For the text-containing cell, return its midpoint in (X, Y) coordinate format. 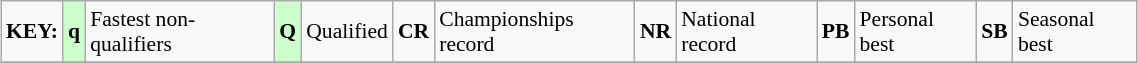
KEY: (32, 32)
Championships record (534, 32)
CR (414, 32)
National record (746, 32)
Qualified (347, 32)
q (74, 32)
Seasonal best (1075, 32)
Personal best (916, 32)
Fastest non-qualifiers (180, 32)
Q (288, 32)
NR (656, 32)
SB (994, 32)
PB (836, 32)
